Search for the cell housing the specified text and yield its (x, y) center coordinate. 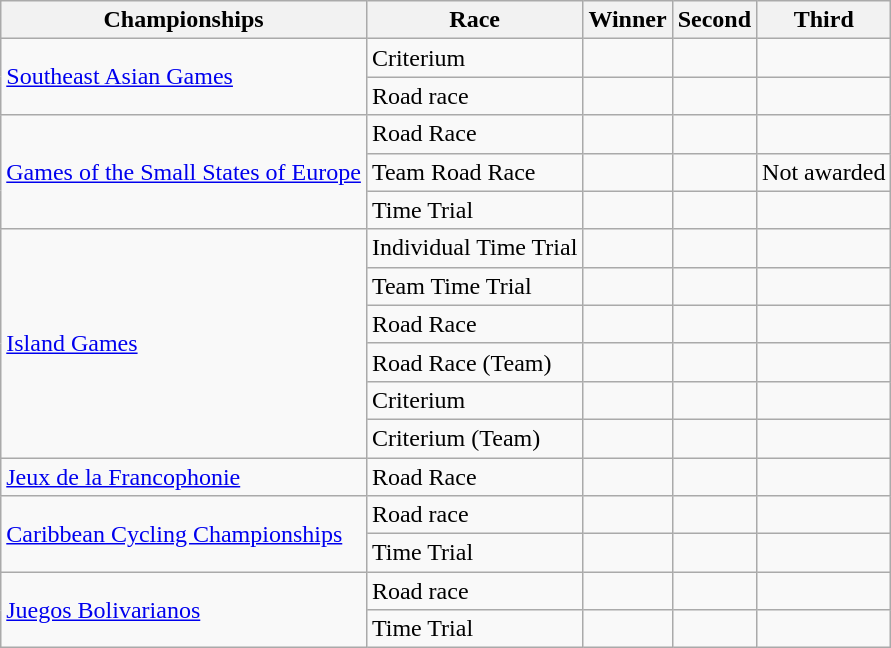
Championships (184, 20)
Southeast Asian Games (184, 77)
Winner (628, 20)
Third (824, 20)
Race (474, 20)
Second (714, 20)
Island Games (184, 343)
Jeux de la Francophonie (184, 477)
Road Race (Team) (474, 362)
Team Time Trial (474, 286)
Not awarded (824, 172)
Caribbean Cycling Championships (184, 534)
Games of the Small States of Europe (184, 172)
Criterium (Team) (474, 438)
Individual Time Trial (474, 248)
Team Road Race (474, 172)
Juegos Bolivarianos (184, 610)
